Output the [x, y] coordinate of the center of the cell containing the given text.  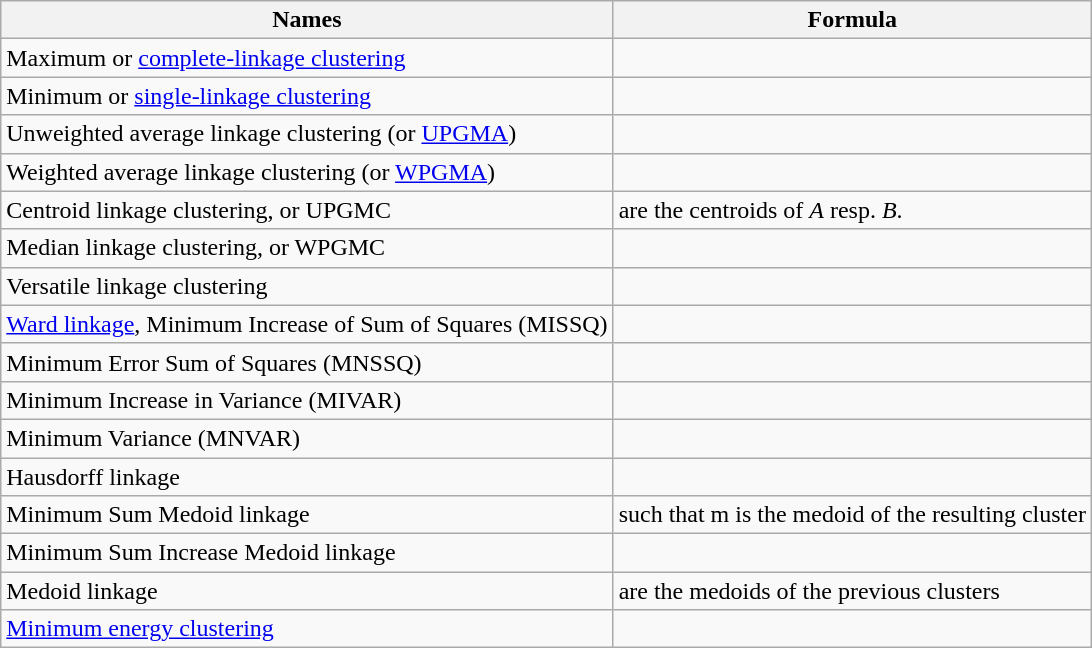
Unweighted average linkage clustering (or UPGMA) [307, 134]
such that m is the medoid of the resulting cluster [852, 515]
Versatile linkage clustering [307, 286]
Maximum or complete-linkage clustering [307, 58]
Minimum energy clustering [307, 629]
Minimum Sum Increase Medoid linkage [307, 553]
are the medoids of the previous clusters [852, 591]
Centroid linkage clustering, or UPGMC [307, 210]
Hausdorff linkage [307, 477]
Formula [852, 20]
Minimum or single-linkage clustering [307, 96]
Weighted average linkage clustering (or WPGMA) [307, 172]
Minimum Variance (MNVAR) [307, 438]
are the centroids of A resp. B. [852, 210]
Minimum Error Sum of Squares (MNSSQ) [307, 362]
Median linkage clustering, or WPGMC [307, 248]
Minimum Increase in Variance (MIVAR) [307, 400]
Ward linkage, Minimum Increase of Sum of Squares (MISSQ) [307, 324]
Medoid linkage [307, 591]
Names [307, 20]
Minimum Sum Medoid linkage [307, 515]
